From the cell containing the given text, extract its center point as [x, y] coordinate. 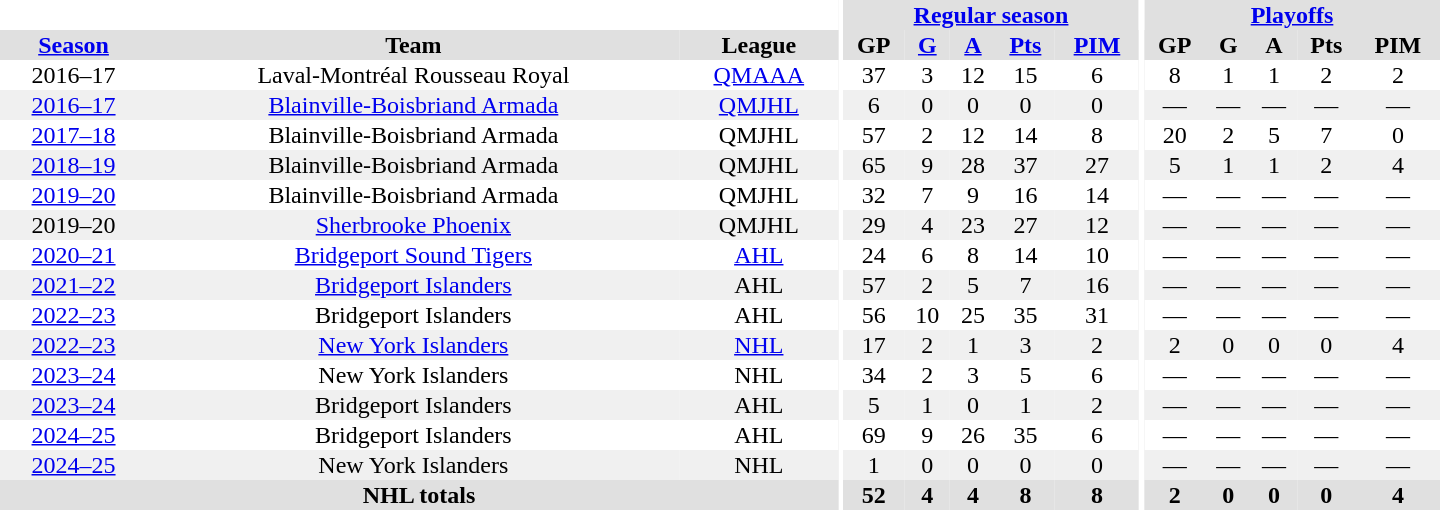
31 [1097, 315]
Team [414, 45]
Sherbrooke Phoenix [414, 225]
26 [973, 435]
2017–18 [74, 135]
Laval-Montréal Rousseau Royal [414, 75]
52 [874, 495]
28 [973, 165]
65 [874, 165]
69 [874, 435]
23 [973, 225]
32 [874, 195]
NHL totals [419, 495]
15 [1026, 75]
Season [74, 45]
2021–22 [74, 285]
Bridgeport Sound Tigers [414, 255]
Playoffs [1292, 15]
56 [874, 315]
League [759, 45]
29 [874, 225]
25 [973, 315]
QMAAA [759, 75]
34 [874, 375]
24 [874, 255]
2020–21 [74, 255]
17 [874, 345]
Regular season [991, 15]
2018–19 [74, 165]
20 [1174, 135]
